Return the [X, Y] coordinate for the center point of the cell that contains the specified text.  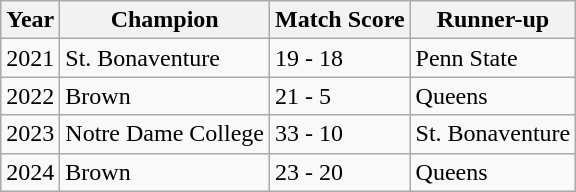
Runner-up [493, 20]
19 - 18 [340, 58]
Match Score [340, 20]
Champion [165, 20]
23 - 20 [340, 172]
Year [30, 20]
21 - 5 [340, 96]
2021 [30, 58]
Penn State [493, 58]
2024 [30, 172]
33 - 10 [340, 134]
2022 [30, 96]
2023 [30, 134]
Notre Dame College [165, 134]
